Extract the (x, y) coordinate from the center of the cell holding the provided text.  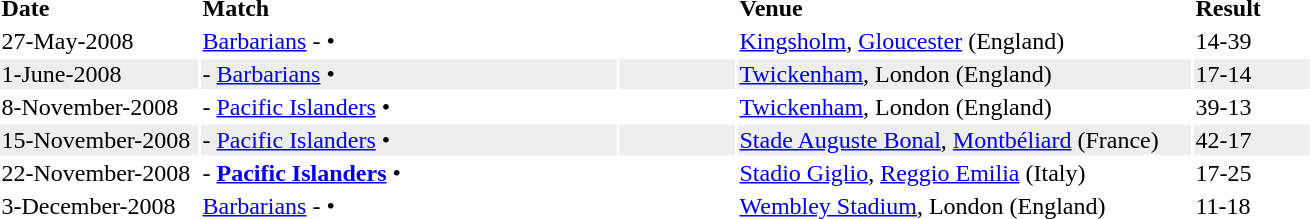
17-14 (1252, 74)
22-November-2008 (99, 173)
1-June-2008 (99, 74)
8-November-2008 (99, 107)
27-May-2008 (99, 41)
Kingsholm, Gloucester (England) (964, 41)
Stade Auguste Bonal, Montbéliard (France) (964, 140)
17-25 (1252, 173)
42-17 (1252, 140)
- Barbarians • (409, 74)
Barbarians - • (409, 41)
Stadio Giglio, Reggio Emilia (Italy) (964, 173)
14-39 (1252, 41)
39-13 (1252, 107)
15-November-2008 (99, 140)
